Capture the cell that displays the provided text and extract its [x, y] central coordinate. 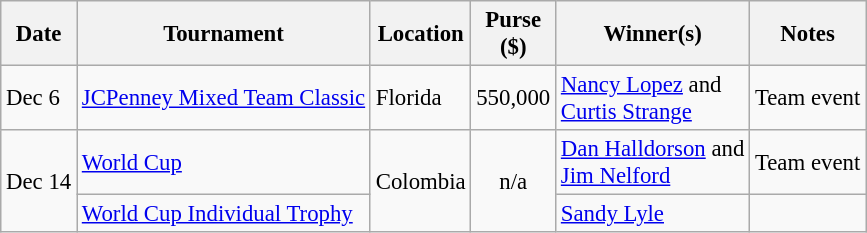
Dec 14 [39, 181]
Colombia [420, 181]
World Cup Individual Trophy [223, 214]
Dan Halldorson and Jim Nelford [653, 162]
Notes [808, 34]
Location [420, 34]
Florida [420, 98]
JCPenney Mixed Team Classic [223, 98]
n/a [514, 181]
Sandy Lyle [653, 214]
Purse($) [514, 34]
Winner(s) [653, 34]
World Cup [223, 162]
550,000 [514, 98]
Dec 6 [39, 98]
Nancy Lopez and Curtis Strange [653, 98]
Date [39, 34]
Tournament [223, 34]
